Identify which cell holds the provided text, then report its (x, y) central coordinate. 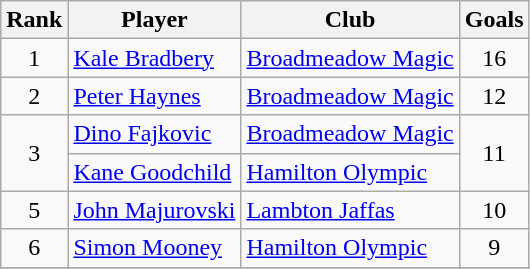
Goals (494, 20)
Player (154, 20)
Peter Haynes (154, 96)
Club (350, 20)
3 (34, 153)
Kale Bradbery (154, 58)
Simon Mooney (154, 248)
1 (34, 58)
Dino Fajkovic (154, 134)
Kane Goodchild (154, 172)
Rank (34, 20)
12 (494, 96)
6 (34, 248)
Lambton Jaffas (350, 210)
16 (494, 58)
2 (34, 96)
5 (34, 210)
John Majurovski (154, 210)
11 (494, 153)
10 (494, 210)
9 (494, 248)
